For the text-containing cell, return its midpoint in (x, y) coordinate format. 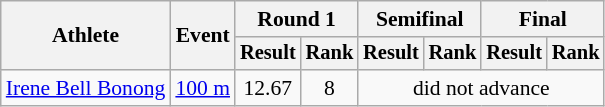
Semifinal (420, 19)
Irene Bell Bonong (86, 88)
12.67 (268, 88)
100 m (202, 88)
Event (202, 36)
8 (330, 88)
did not advance (481, 88)
Round 1 (296, 19)
Athlete (86, 36)
Final (542, 19)
